Identify which cell holds the provided text, then report its [X, Y] central coordinate. 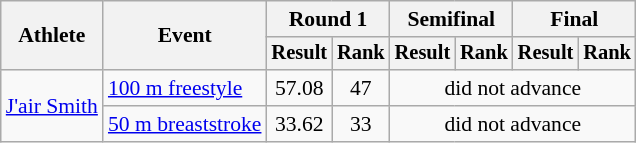
Athlete [52, 36]
Round 1 [328, 19]
Semifinal [452, 19]
47 [361, 88]
100 m freestyle [185, 88]
57.08 [300, 88]
33.62 [300, 124]
33 [361, 124]
50 m breaststroke [185, 124]
Event [185, 36]
J'air Smith [52, 106]
Final [574, 19]
